Scan for the cell matching the given text and deliver its [X, Y] coordinate at center. 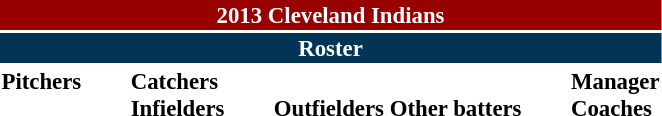
Roster [330, 48]
2013 Cleveland Indians [330, 15]
